Extract the [X, Y] coordinate from the center of the cell holding the provided text.  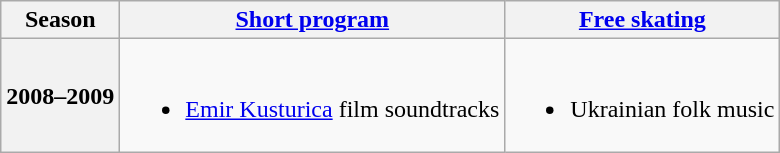
Ukrainian folk music [642, 96]
Season [60, 20]
Emir Kusturica film soundtracks [312, 96]
Free skating [642, 20]
2008–2009 [60, 96]
Short program [312, 20]
